From the cell containing the given text, extract its center point as (x, y) coordinate. 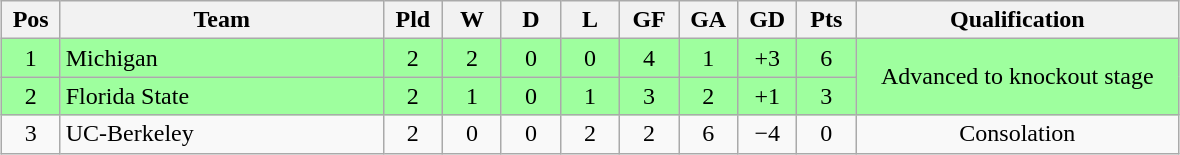
L (590, 20)
Pld (412, 20)
+3 (768, 58)
4 (650, 58)
GD (768, 20)
+1 (768, 96)
Pos (30, 20)
−4 (768, 134)
UC-Berkeley (222, 134)
W (472, 20)
Qualification (1018, 20)
Michigan (222, 58)
Advanced to knockout stage (1018, 77)
GF (650, 20)
D (530, 20)
Consolation (1018, 134)
Pts (826, 20)
Florida State (222, 96)
GA (708, 20)
Team (222, 20)
